Return [X, Y] of the center of cell containing provided text 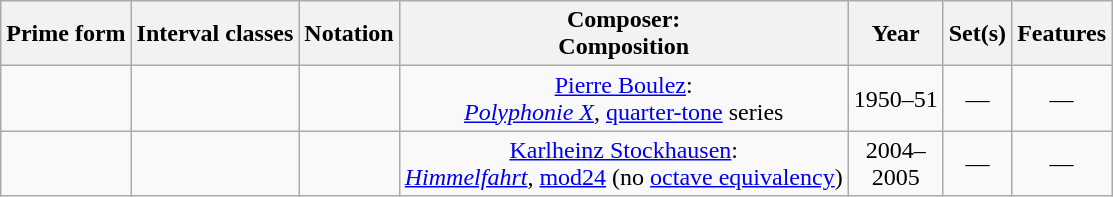
Set(s) [977, 34]
2004–2005 [896, 164]
Composer:Composition [624, 34]
Notation [349, 34]
1950–51 [896, 98]
Year [896, 34]
Karlheinz Stockhausen:Himmelfahrt, mod24 (no octave equivalency) [624, 164]
Pierre Boulez:Polyphonie X, quarter-tone series [624, 98]
Interval classes [215, 34]
Prime form [66, 34]
Features [1062, 34]
